Identify which cell holds the provided text, then report its [x, y] central coordinate. 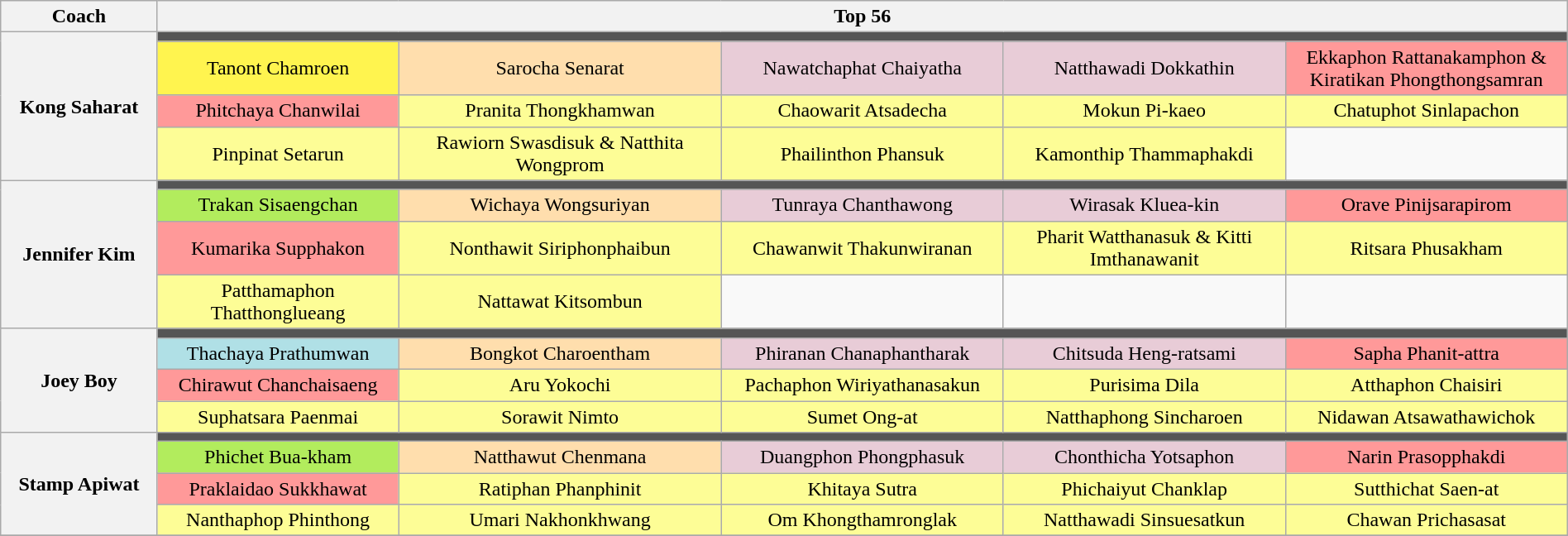
Pranita Thongkhamwan [560, 111]
Top 56 [862, 17]
Natthaphong Sincharoen [1145, 416]
Bongkot Charoentham [560, 353]
Kamonthip Thammaphakdi [1145, 154]
Duangphon Phongphasuk [862, 457]
Sarocha Senarat [560, 68]
Praklaidao Sukkhawat [278, 489]
Kong Saharat [79, 106]
Ratiphan Phanphinit [560, 489]
Tanont Chamroen [278, 68]
Ritsara Phusakham [1426, 248]
Patthamaphon Thatthonglueang [278, 301]
Chaowarit Atsadecha [862, 111]
Kumarika Supphakon [278, 248]
Tunraya Chanthawong [862, 205]
Aru Yokochi [560, 385]
Sutthichat Saen-at [1426, 489]
Chawanwit Thakunwiranan [862, 248]
Phailinthon Phansuk [862, 154]
Purisima Dila [1145, 385]
Nawatchaphat Chaiyatha [862, 68]
Orave Pinijsarapirom [1426, 205]
Pinpinat Setarun [278, 154]
Phiranan Chanaphantharak [862, 353]
Natthawadi Dokkathin [1145, 68]
Khitaya Sutra [862, 489]
Joey Boy [79, 380]
Thachaya Prathumwan [278, 353]
Sapha Phanit-attra [1426, 353]
Phichet Bua-kham [278, 457]
Atthaphon Chaisiri [1426, 385]
Chatuphot Sinlapachon [1426, 111]
Chawan Prichasasat [1426, 520]
Om Khongthamronglak [862, 520]
Rawiorn Swasdisuk & Natthita Wongprom [560, 154]
Nanthaphop Phinthong [278, 520]
Nidawan Atsawathawichok [1426, 416]
Trakan Sisaengchan [278, 205]
Narin Prasopphakdi [1426, 457]
Phitchaya Chanwilai [278, 111]
Chirawut Chanchaisaeng [278, 385]
Pharit Watthanasuk & Kitti Imthanawanit [1145, 248]
Suphatsara Paenmai [278, 416]
Natthawadi Sinsuesatkun [1145, 520]
Umari Nakhonkhwang [560, 520]
Sorawit Nimto [560, 416]
Jennifer Kim [79, 255]
Mokun Pi-kaeo [1145, 111]
Coach [79, 17]
Wirasak Kluea-kin [1145, 205]
Sumet Ong-at [862, 416]
Phichaiyut Chanklap [1145, 489]
Ekkaphon Rattanakamphon & Kiratikan Phongthongsamran [1426, 68]
Wichaya Wongsuriyan [560, 205]
Chitsuda Heng-ratsami [1145, 353]
Stamp Apiwat [79, 485]
Nattawat Kitsombun [560, 301]
Chonthicha Yotsaphon [1145, 457]
Natthawut Chenmana [560, 457]
Pachaphon Wiriyathanasakun [862, 385]
Nonthawit Siriphonphaibun [560, 248]
